Return the [x, y] coordinate for the center point of the cell that contains the specified text.  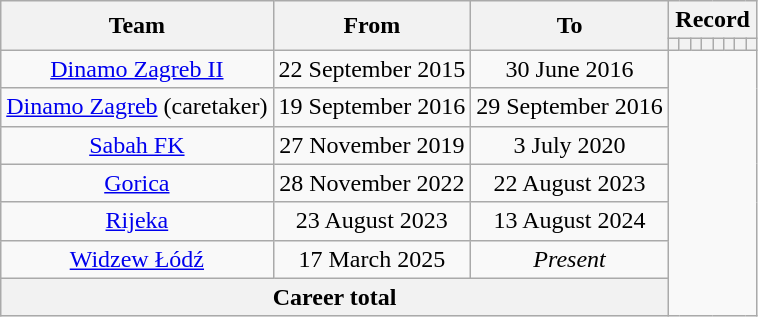
Sabah FK [137, 145]
22 August 2023 [570, 183]
22 September 2015 [372, 69]
27 November 2019 [372, 145]
Team [137, 26]
Dinamo Zagreb II [137, 69]
3 July 2020 [570, 145]
Widzew Łódź [137, 259]
Career total [335, 297]
23 August 2023 [372, 221]
To [570, 26]
28 November 2022 [372, 183]
19 September 2016 [372, 107]
17 March 2025 [372, 259]
13 August 2024 [570, 221]
Gorica [137, 183]
From [372, 26]
Rijeka [137, 221]
29 September 2016 [570, 107]
Record [712, 20]
Present [570, 259]
30 June 2016 [570, 69]
Dinamo Zagreb (caretaker) [137, 107]
